Detect which cell encompasses the target text, then output its (x, y) center coordinate. 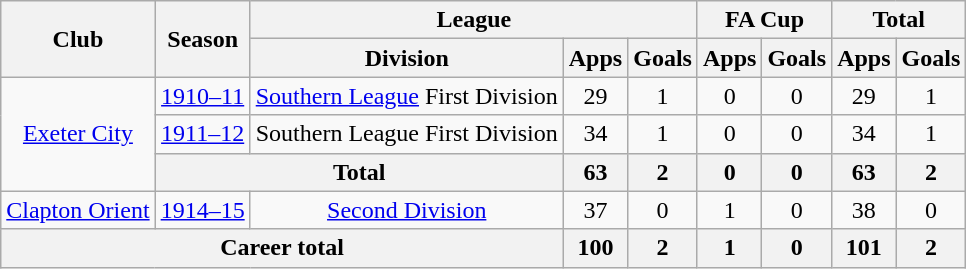
Club (78, 39)
Career total (282, 248)
Clapton Orient (78, 210)
1914–15 (202, 210)
1911–12 (202, 134)
Division (406, 58)
League (474, 20)
1910–11 (202, 96)
100 (595, 248)
Season (202, 39)
37 (595, 210)
FA Cup (764, 20)
101 (864, 248)
38 (864, 210)
Second Division (406, 210)
Exeter City (78, 134)
